Scan for the cell matching the given text and deliver its (x, y) coordinate at center. 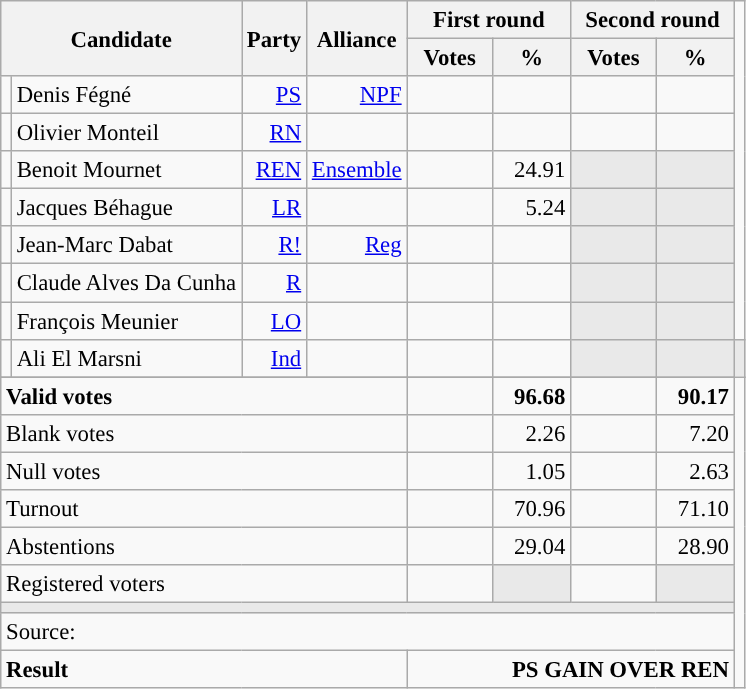
2.26 (532, 433)
7.20 (695, 433)
Jacques Béhague (126, 208)
Benoit Mournet (126, 170)
REN (274, 170)
Olivier Monteil (126, 133)
Alliance (356, 38)
Valid votes (204, 396)
Registered voters (204, 584)
Source: (368, 632)
François Meunier (126, 321)
PS (274, 95)
Null votes (204, 471)
R! (274, 245)
Ali El Marsni (126, 358)
Result (204, 670)
Denis Fégné (126, 95)
R (274, 283)
Ensemble (356, 170)
96.68 (532, 396)
LR (274, 208)
Candidate (122, 38)
71.10 (695, 509)
Turnout (204, 509)
28.90 (695, 546)
Second round (653, 20)
Party (274, 38)
First round (489, 20)
NPF (356, 95)
2.63 (695, 471)
Ind (274, 358)
70.96 (532, 509)
Reg (356, 245)
24.91 (532, 170)
LO (274, 321)
Abstentions (204, 546)
5.24 (532, 208)
PS GAIN OVER REN (570, 670)
1.05 (532, 471)
RN (274, 133)
90.17 (695, 396)
Blank votes (204, 433)
Claude Alves Da Cunha (126, 283)
29.04 (532, 546)
Jean-Marc Dabat (126, 245)
